Locate the cell with the specified text and output its (X, Y) center coordinate. 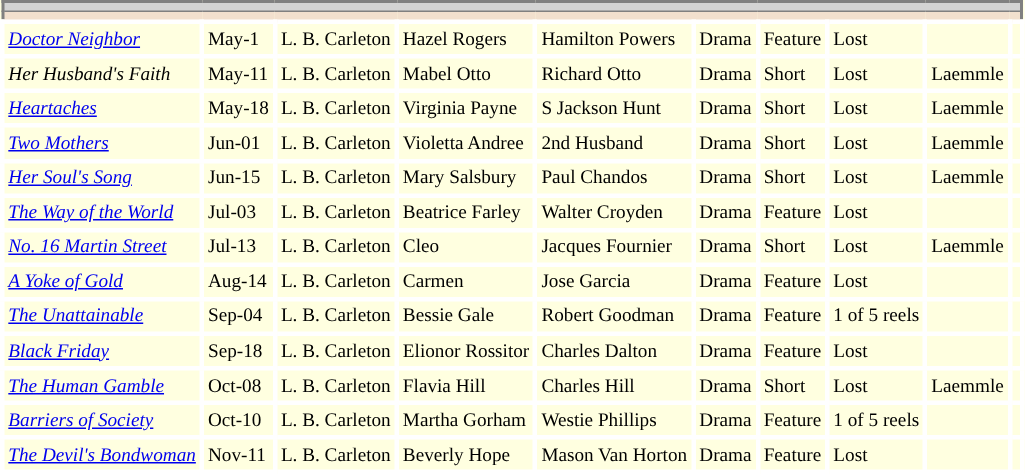
Jul-03 (238, 212)
May-1 (238, 40)
Charles Hill (614, 386)
Flavia Hill (466, 386)
Elionor Rossitor (466, 352)
Hazel Rogers (466, 40)
Hamilton Powers (614, 40)
No. 16 Martin Street (102, 248)
Beatrice Farley (466, 212)
Jun-01 (238, 144)
May-18 (238, 108)
2nd Husband (614, 144)
Her Husband's Faith (102, 74)
May-11 (238, 74)
Heartaches (102, 108)
Sep-04 (238, 316)
Charles Dalton (614, 352)
S Jackson Hunt (614, 108)
Oct-10 (238, 420)
Mabel Otto (466, 74)
Walter Croyden (614, 212)
The Devil's Bondwoman (102, 456)
Mary Salsbury (466, 178)
Jose Garcia (614, 282)
Westie Phillips (614, 420)
Jun-15 (238, 178)
Mason Van Horton (614, 456)
The Human Gamble (102, 386)
A Yoke of Gold (102, 282)
The Unattainable (102, 316)
Beverly Hope (466, 456)
Her Soul's Song (102, 178)
Virginia Payne (466, 108)
Sep-18 (238, 352)
Two Mothers (102, 144)
Martha Gorham (466, 420)
Paul Chandos (614, 178)
Jacques Fournier (614, 248)
Jul-13 (238, 248)
Bessie Gale (466, 316)
Violetta Andree (466, 144)
Doctor Neighbor (102, 40)
Richard Otto (614, 74)
Black Friday (102, 352)
Robert Goodman (614, 316)
The Way of the World (102, 212)
Carmen (466, 282)
Barriers of Society (102, 420)
Nov-11 (238, 456)
Cleo (466, 248)
Aug-14 (238, 282)
Oct-08 (238, 386)
